Locate the cell with the specified text and output its [x, y] center coordinate. 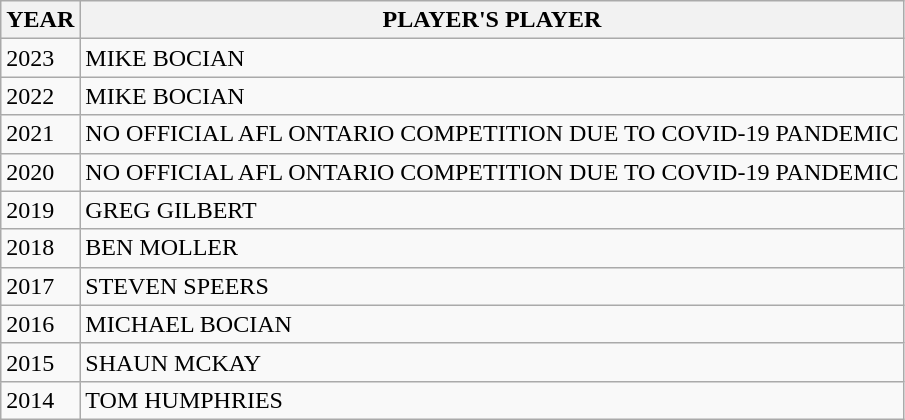
YEAR [40, 20]
2023 [40, 58]
TOM HUMPHRIES [492, 400]
2015 [40, 362]
2020 [40, 172]
2021 [40, 134]
PLAYER'S PLAYER [492, 20]
SHAUN MCKAY [492, 362]
2022 [40, 96]
STEVEN SPEERS [492, 286]
MICHAEL BOCIAN [492, 324]
GREG GILBERT [492, 210]
BEN MOLLER [492, 248]
2014 [40, 400]
2017 [40, 286]
2018 [40, 248]
2019 [40, 210]
2016 [40, 324]
